Extract the [x, y] coordinate from the center of the cell holding the provided text.  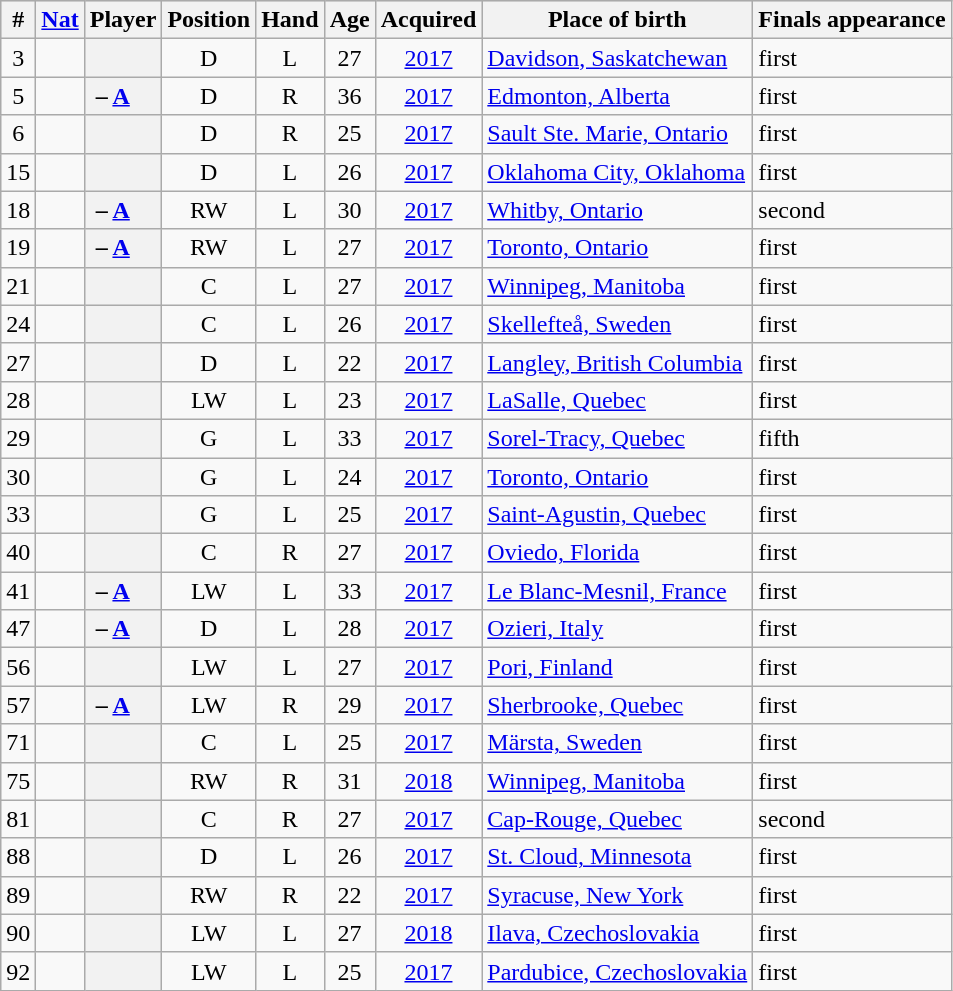
Syracuse, New York [618, 895]
Oklahoma City, Oklahoma [618, 172]
75 [18, 781]
Saint-Agustin, Quebec [618, 515]
fifth [852, 438]
Age [350, 20]
Nat [60, 20]
# [18, 20]
Position [209, 20]
Place of birth [618, 20]
56 [18, 667]
6 [18, 134]
15 [18, 172]
71 [18, 743]
Davidson, Saskatchewan [618, 58]
19 [18, 248]
Acquired [428, 20]
3 [18, 58]
Finals appearance [852, 20]
Whitby, Ontario [618, 210]
LaSalle, Quebec [618, 400]
21 [18, 286]
40 [18, 553]
88 [18, 857]
81 [18, 819]
Player [123, 20]
Märsta, Sweden [618, 743]
18 [18, 210]
Pori, Finland [618, 667]
Skellefteå, Sweden [618, 324]
92 [18, 971]
Sorel-Tracy, Quebec [618, 438]
23 [350, 400]
St. Cloud, Minnesota [618, 857]
36 [350, 96]
Ilava, Czechoslovakia [618, 933]
41 [18, 591]
5 [18, 96]
Sherbrooke, Quebec [618, 705]
Hand [290, 20]
89 [18, 895]
57 [18, 705]
Ozieri, Italy [618, 629]
Cap-Rouge, Quebec [618, 819]
Langley, British Columbia [618, 362]
31 [350, 781]
Edmonton, Alberta [618, 96]
90 [18, 933]
Pardubice, Czechoslovakia [618, 971]
Oviedo, Florida [618, 553]
47 [18, 629]
Sault Ste. Marie, Ontario [618, 134]
Le Blanc-Mesnil, France [618, 591]
